Provide the (x, y) coordinate of the cell's center where the given text is located.  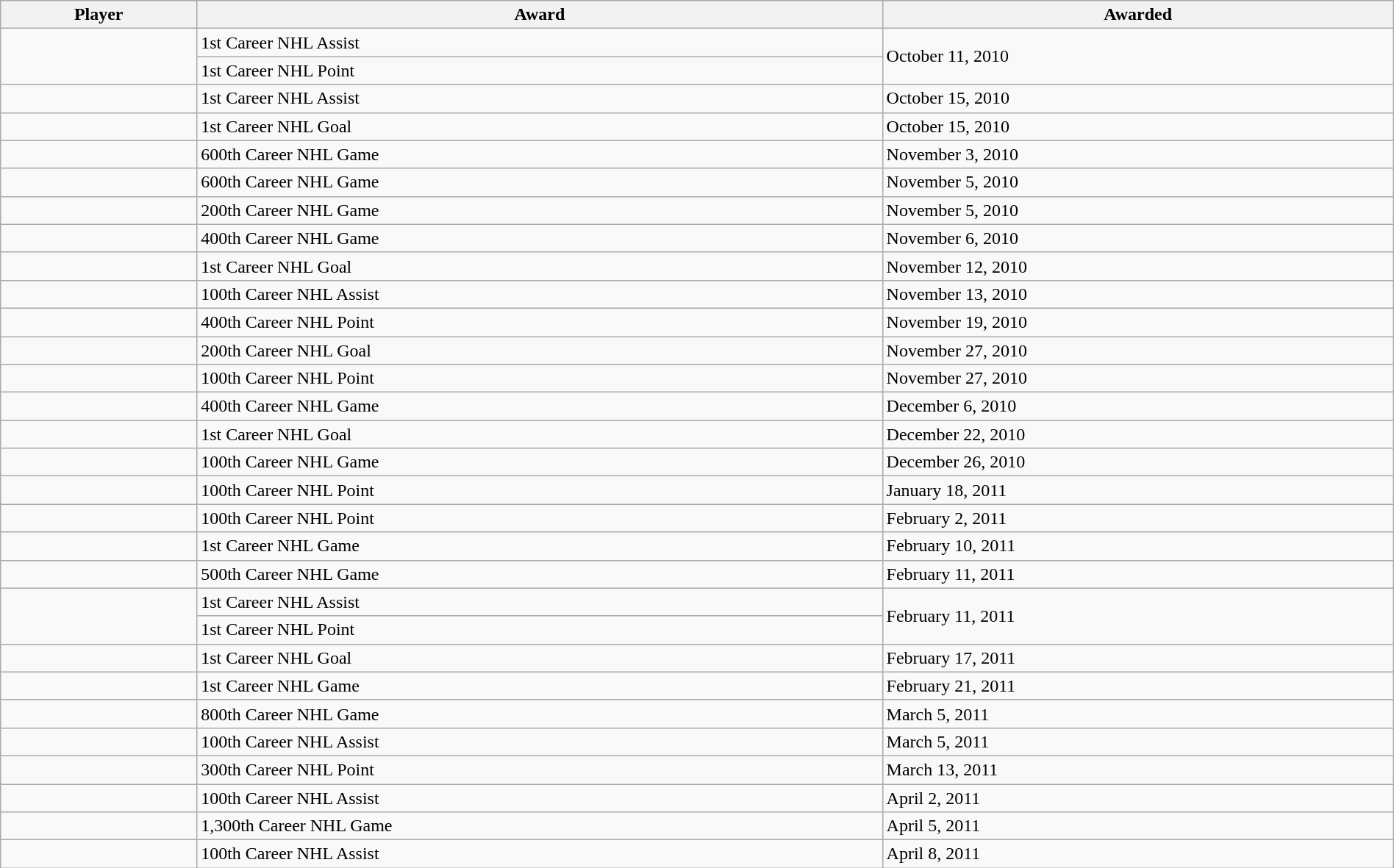
January 18, 2011 (1138, 490)
February 21, 2011 (1138, 686)
October 11, 2010 (1138, 57)
April 8, 2011 (1138, 854)
February 10, 2011 (1138, 546)
Award (540, 15)
November 13, 2010 (1138, 294)
300th Career NHL Point (540, 770)
November 6, 2010 (1138, 238)
March 13, 2011 (1138, 770)
November 3, 2010 (1138, 154)
Player (99, 15)
April 2, 2011 (1138, 797)
100th Career NHL Game (540, 462)
April 5, 2011 (1138, 826)
800th Career NHL Game (540, 714)
December 22, 2010 (1138, 434)
200th Career NHL Game (540, 210)
Awarded (1138, 15)
November 19, 2010 (1138, 322)
400th Career NHL Point (540, 322)
February 2, 2011 (1138, 518)
500th Career NHL Game (540, 574)
1,300th Career NHL Game (540, 826)
November 12, 2010 (1138, 266)
December 6, 2010 (1138, 406)
200th Career NHL Goal (540, 351)
December 26, 2010 (1138, 462)
February 17, 2011 (1138, 658)
